Search for the cell housing the specified text and yield its [x, y] center coordinate. 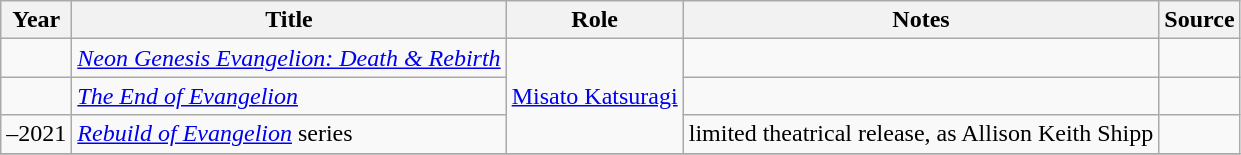
Source [1200, 20]
Year [36, 20]
limited theatrical release, as Allison Keith Shipp [921, 134]
Role [594, 20]
Notes [921, 20]
Rebuild of Evangelion series [289, 134]
Title [289, 20]
Neon Genesis Evangelion: Death & Rebirth [289, 58]
Misato Katsuragi [594, 96]
The End of Evangelion [289, 96]
–2021 [36, 134]
